Provide the (X, Y) coordinate of the cell's center where the given text is located.  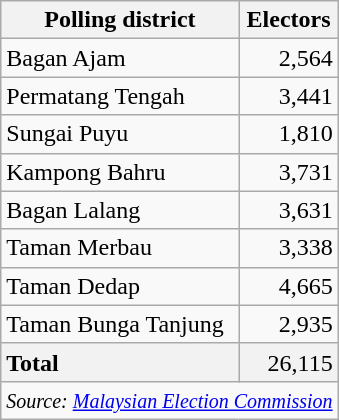
Taman Bunga Tanjung (120, 324)
Electors (288, 20)
4,665 (288, 286)
Bagan Ajam (120, 58)
2,935 (288, 324)
Polling district (120, 20)
3,631 (288, 210)
Total (120, 362)
Permatang Tengah (120, 96)
Taman Dedap (120, 286)
Taman Merbau (120, 248)
Kampong Bahru (120, 172)
2,564 (288, 58)
Sungai Puyu (120, 134)
3,338 (288, 248)
3,441 (288, 96)
Bagan Lalang (120, 210)
3,731 (288, 172)
Source: Malaysian Election Commission (170, 400)
26,115 (288, 362)
1,810 (288, 134)
